Determine the [X, Y] coordinate at the center of the cell enclosing the given text.  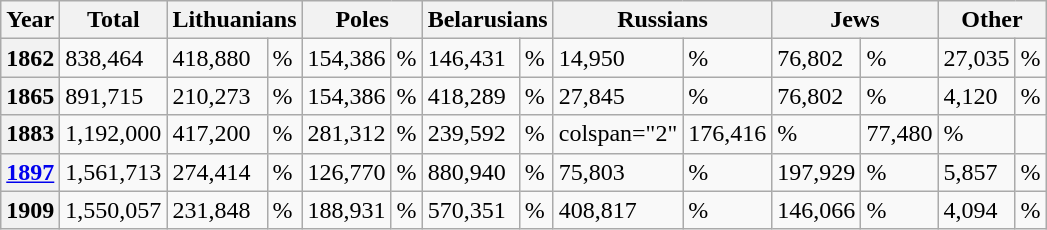
75,803 [618, 172]
Total [114, 20]
1883 [30, 134]
4,094 [976, 210]
239,592 [470, 134]
27,845 [618, 96]
146,431 [470, 58]
408,817 [618, 210]
4,120 [976, 96]
1862 [30, 58]
231,848 [217, 210]
Lithuanians [234, 20]
14,950 [618, 58]
281,312 [346, 134]
colspan="2" [618, 134]
Belarusians [488, 20]
27,035 [976, 58]
274,414 [217, 172]
880,940 [470, 172]
Poles [362, 20]
Russians [662, 20]
1,192,000 [114, 134]
176,416 [728, 134]
126,770 [346, 172]
146,066 [816, 210]
1,561,713 [114, 172]
838,464 [114, 58]
570,351 [470, 210]
188,931 [346, 210]
1897 [30, 172]
891,715 [114, 96]
418,289 [470, 96]
Other [992, 20]
418,880 [217, 58]
1,550,057 [114, 210]
77,480 [900, 134]
Year [30, 20]
1865 [30, 96]
Jews [855, 20]
197,929 [816, 172]
5,857 [976, 172]
417,200 [217, 134]
1909 [30, 210]
210,273 [217, 96]
